Locate the cell with the specified text and output its (X, Y) center coordinate. 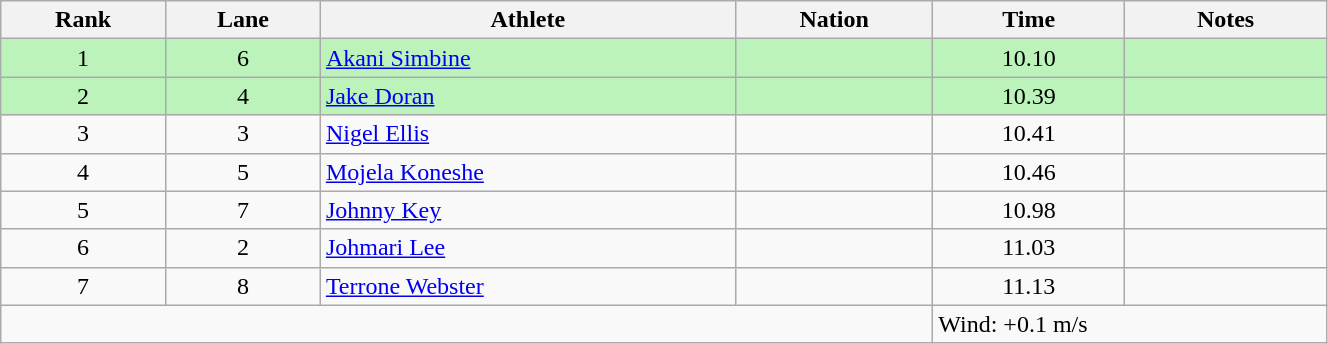
11.03 (1029, 248)
Time (1029, 20)
10.98 (1029, 210)
10.41 (1029, 134)
Akani Simbine (528, 58)
Johmari Lee (528, 248)
Mojela Koneshe (528, 172)
11.13 (1029, 286)
Wind: +0.1 m/s (1130, 324)
10.46 (1029, 172)
Notes (1226, 20)
10.39 (1029, 96)
Rank (84, 20)
Lane (242, 20)
1 (84, 58)
Nigel Ellis (528, 134)
Jake Doran (528, 96)
Athlete (528, 20)
10.10 (1029, 58)
Nation (834, 20)
8 (242, 286)
Johnny Key (528, 210)
Terrone Webster (528, 286)
